Search for the cell housing the specified text and yield its [X, Y] center coordinate. 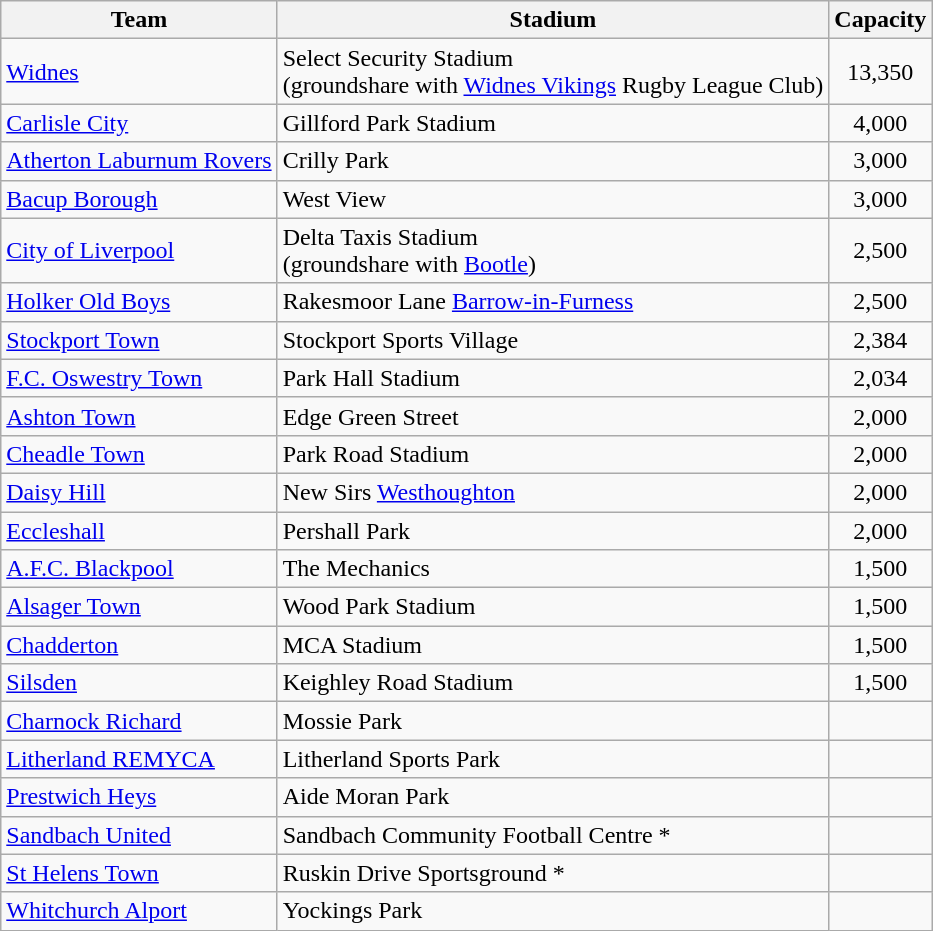
Daisy Hill [139, 492]
Sandbach United [139, 835]
Team [139, 20]
Pershall Park [553, 531]
Wood Park Stadium [553, 607]
Aide Moran Park [553, 797]
New Sirs Westhoughton [553, 492]
Stadium [553, 20]
Crilly Park [553, 161]
Carlisle City [139, 123]
Yockings Park [553, 911]
Stockport Sports Village [553, 340]
2,384 [880, 340]
Widnes [139, 72]
Ruskin Drive Sportsground * [553, 873]
4,000 [880, 123]
2,034 [880, 378]
Prestwich Heys [139, 797]
Park Hall Stadium [553, 378]
A.F.C. Blackpool [139, 569]
Rakesmoor Lane Barrow-in-Furness [553, 302]
MCA Stadium [553, 645]
Keighley Road Stadium [553, 683]
Eccleshall [139, 531]
Atherton Laburnum Rovers [139, 161]
Charnock Richard [139, 721]
Whitchurch Alport [139, 911]
Select Security Stadium(groundshare with Widnes Vikings Rugby League Club) [553, 72]
Litherland Sports Park [553, 759]
West View [553, 199]
Capacity [880, 20]
F.C. Oswestry Town [139, 378]
Alsager Town [139, 607]
Chadderton [139, 645]
St Helens Town [139, 873]
Park Road Stadium [553, 454]
Holker Old Boys [139, 302]
Ashton Town [139, 416]
13,350 [880, 72]
Cheadle Town [139, 454]
The Mechanics [553, 569]
Delta Taxis Stadium(groundshare with Bootle) [553, 250]
Sandbach Community Football Centre * [553, 835]
City of Liverpool [139, 250]
Litherland REMYCA [139, 759]
Gillford Park Stadium [553, 123]
Silsden [139, 683]
Bacup Borough [139, 199]
Stockport Town [139, 340]
Edge Green Street [553, 416]
Mossie Park [553, 721]
